Identify which cell holds the provided text, then report its (X, Y) central coordinate. 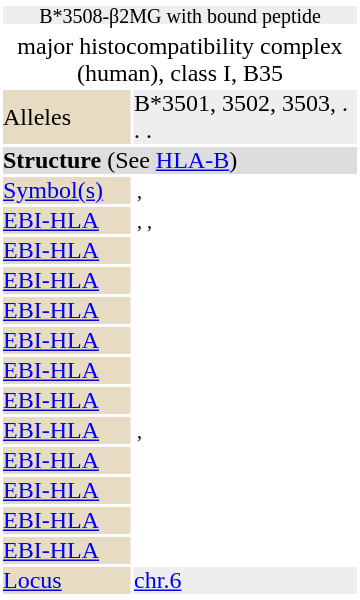
major histocompatibility complex (human), class I, B35 (180, 60)
B*3508-β2MG with bound peptide (180, 15)
chr.6 (246, 580)
Alleles (67, 117)
B*3501, 3502, 3503, . . . (246, 117)
, , (247, 220)
Locus (67, 580)
Structure (See HLA-B) (180, 160)
Symbol(s) (67, 190)
